Detect which cell encompasses the target text, then output its [X, Y] center coordinate. 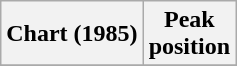
Chart (1985) [72, 34]
Peak position [189, 34]
